Provide the (X, Y) coordinate of the cell's center where the given text is located.  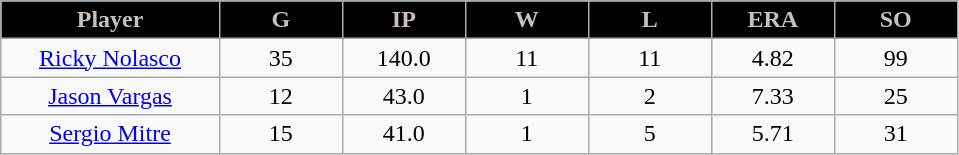
41.0 (404, 134)
L (650, 20)
W (526, 20)
140.0 (404, 58)
43.0 (404, 96)
5.71 (772, 134)
12 (280, 96)
5 (650, 134)
Player (110, 20)
Sergio Mitre (110, 134)
SO (896, 20)
99 (896, 58)
IP (404, 20)
35 (280, 58)
2 (650, 96)
4.82 (772, 58)
7.33 (772, 96)
31 (896, 134)
Ricky Nolasco (110, 58)
ERA (772, 20)
15 (280, 134)
Jason Vargas (110, 96)
25 (896, 96)
G (280, 20)
